Extract the [X, Y] coordinate from the center of the cell holding the provided text.  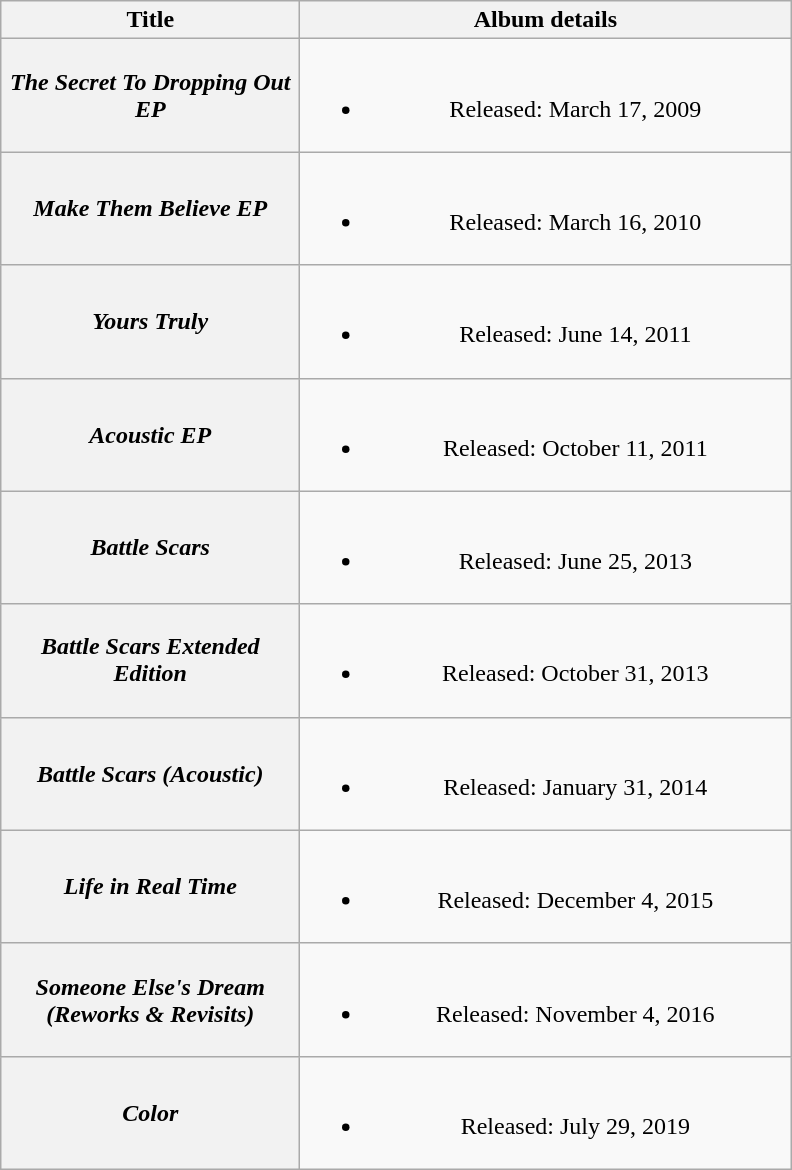
Released: October 11, 2011 [546, 434]
Released: March 16, 2010 [546, 208]
Life in Real Time [150, 886]
Released: November 4, 2016 [546, 1000]
Battle Scars Extended Edition [150, 660]
Released: July 29, 2019 [546, 1112]
Yours Truly [150, 322]
Released: June 14, 2011 [546, 322]
Someone Else's Dream (Reworks & Revisits) [150, 1000]
Album details [546, 20]
Released: October 31, 2013 [546, 660]
Title [150, 20]
Battle Scars [150, 548]
The Secret To Dropping Out EP [150, 96]
Color [150, 1112]
Released: June 25, 2013 [546, 548]
Make Them Believe EP [150, 208]
Battle Scars (Acoustic) [150, 774]
Acoustic EP [150, 434]
Released: March 17, 2009 [546, 96]
Released: January 31, 2014 [546, 774]
Released: December 4, 2015 [546, 886]
